Return the (X, Y) coordinate for the center point of the cell that contains the specified text.  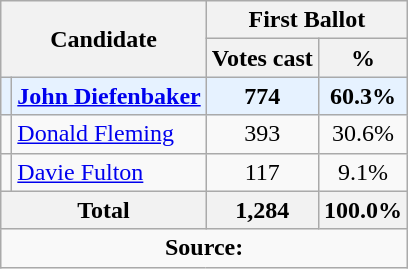
117 (262, 172)
774 (262, 96)
Donald Fleming (109, 134)
Total (104, 210)
100.0% (362, 210)
60.3% (362, 96)
John Diefenbaker (109, 96)
First Ballot (306, 20)
30.6% (362, 134)
1,284 (262, 210)
% (362, 58)
Candidate (104, 39)
Source: (204, 248)
9.1% (362, 172)
Votes cast (262, 58)
393 (262, 134)
Davie Fulton (109, 172)
